Capture the cell that displays the provided text and extract its (X, Y) central coordinate. 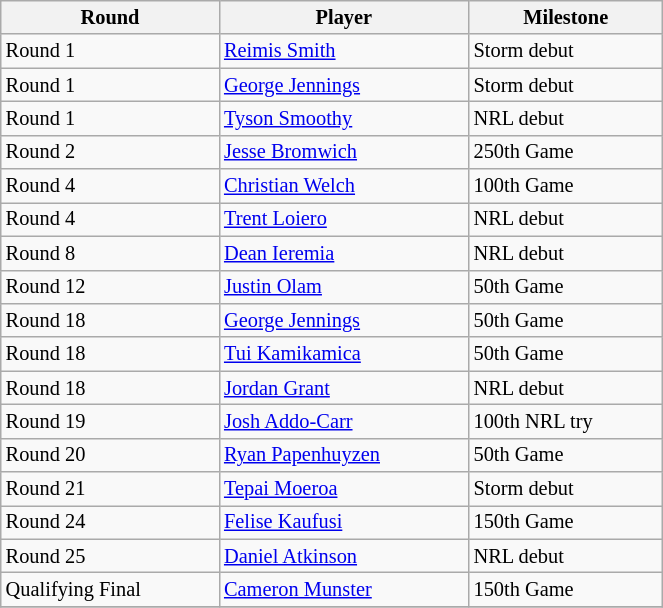
Cameron Munster (344, 589)
Dean Ieremia (344, 253)
Felise Kaufusi (344, 522)
Tyson Smoothy (344, 118)
Jesse Bromwich (344, 152)
Reimis Smith (344, 51)
Round 2 (110, 152)
Round 12 (110, 287)
100th NRL try (566, 421)
Round (110, 17)
Round 20 (110, 455)
250th Game (566, 152)
100th Game (566, 186)
Round 24 (110, 522)
Justin Olam (344, 287)
Qualifying Final (110, 589)
Milestone (566, 17)
Trent Loiero (344, 219)
Christian Welch (344, 186)
Tepai Moeroa (344, 489)
Round 25 (110, 556)
Round 8 (110, 253)
Daniel Atkinson (344, 556)
Round 19 (110, 421)
Ryan Papenhuyzen (344, 455)
Josh Addo-Carr (344, 421)
Player (344, 17)
Round 21 (110, 489)
Tui Kamikamica (344, 354)
Jordan Grant (344, 388)
